Detect which cell encompasses the target text, then output its (X, Y) center coordinate. 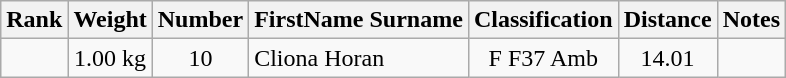
14.01 (668, 58)
Rank (34, 20)
Number (200, 20)
10 (200, 58)
Cliona Horan (359, 58)
Notes (751, 20)
1.00 kg (110, 58)
FirstName Surname (359, 20)
Distance (668, 20)
Classification (543, 20)
Weight (110, 20)
F F37 Amb (543, 58)
